Output the (x, y) coordinate of the center of the cell containing the given text.  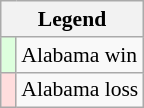
Legend (72, 19)
Alabama loss (80, 90)
Alabama win (80, 55)
